Detect which cell encompasses the target text, then output its [x, y] center coordinate. 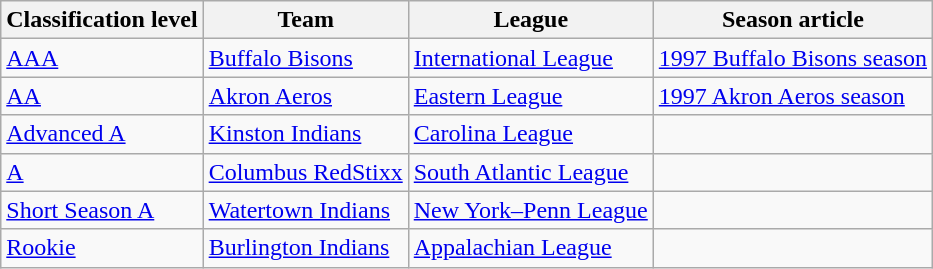
A [102, 172]
Burlington Indians [306, 248]
Watertown Indians [306, 210]
Akron Aeros [306, 96]
Appalachian League [530, 248]
Eastern League [530, 96]
International League [530, 58]
1997 Akron Aeros season [792, 96]
Classification level [102, 20]
Kinston Indians [306, 134]
Team [306, 20]
South Atlantic League [530, 172]
1997 Buffalo Bisons season [792, 58]
Advanced A [102, 134]
Carolina League [530, 134]
AA [102, 96]
Buffalo Bisons [306, 58]
Season article [792, 20]
AAA [102, 58]
Rookie [102, 248]
Short Season A [102, 210]
Columbus RedStixx [306, 172]
New York–Penn League [530, 210]
League [530, 20]
